Return the (x, y) coordinate for the center point of the cell that contains the specified text.  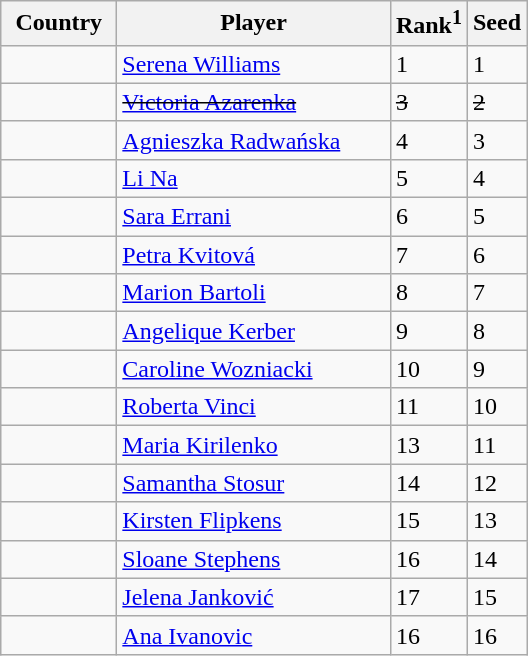
Roberta Vinci (254, 407)
Seed (496, 24)
Agnieszka Radwańska (254, 140)
Victoria Azarenka (254, 102)
Jelena Janković (254, 597)
Samantha Stosur (254, 483)
Ana Ivanovic (254, 635)
2 (496, 102)
Marion Bartoli (254, 293)
Angelique Kerber (254, 331)
Li Na (254, 178)
Country (59, 24)
12 (496, 483)
Player (254, 24)
Maria Kirilenko (254, 445)
Serena Williams (254, 64)
Sloane Stephens (254, 559)
Kirsten Flipkens (254, 521)
Caroline Wozniacki (254, 369)
Petra Kvitová (254, 255)
Rank1 (428, 24)
Sara Errani (254, 217)
17 (428, 597)
